Determine the [x, y] coordinate at the center of the cell enclosing the given text.  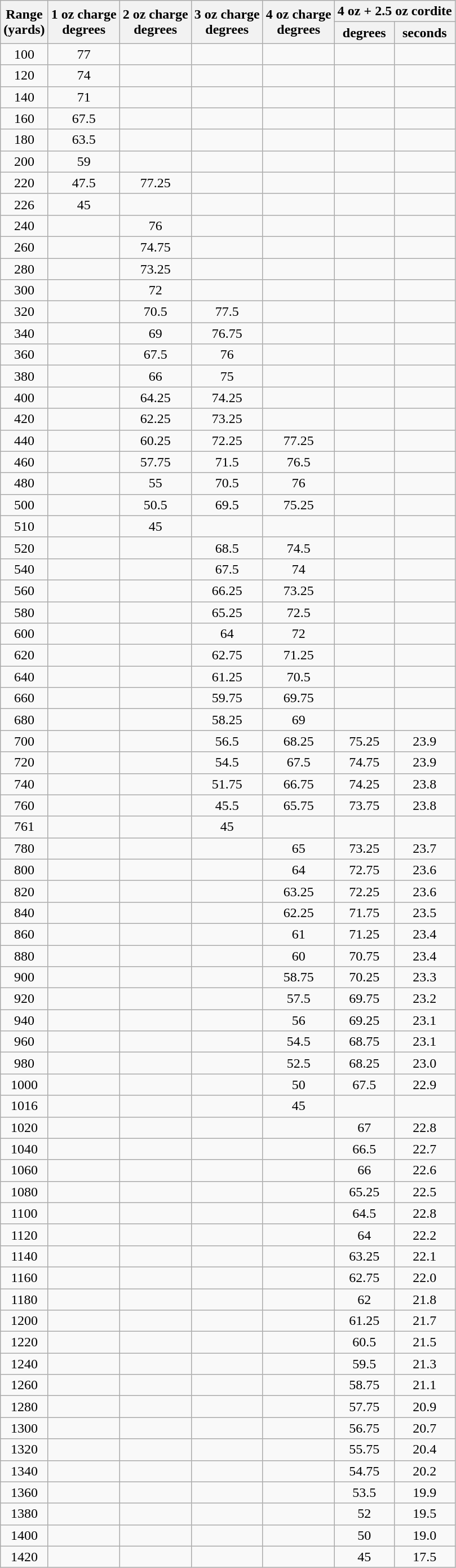
980 [24, 1063]
67 [364, 1127]
58.25 [227, 720]
74.5 [299, 548]
1140 [24, 1256]
20.4 [424, 1450]
120 [24, 76]
660 [24, 698]
22.6 [424, 1170]
460 [24, 462]
1060 [24, 1170]
66.75 [299, 784]
960 [24, 1042]
19.0 [424, 1535]
840 [24, 913]
860 [24, 934]
59 [83, 161]
76.5 [299, 462]
23.3 [424, 977]
510 [24, 526]
900 [24, 977]
880 [24, 956]
22.1 [424, 1256]
71 [83, 97]
70.25 [364, 977]
64.5 [364, 1213]
47.5 [83, 183]
580 [24, 612]
360 [24, 355]
21.8 [424, 1299]
21.3 [424, 1364]
680 [24, 720]
73.75 [364, 805]
65 [299, 848]
280 [24, 269]
22.0 [424, 1278]
2 oz chargedegrees [156, 22]
55.75 [364, 1450]
66.5 [364, 1149]
600 [24, 634]
400 [24, 398]
77 [83, 54]
1320 [24, 1450]
1420 [24, 1557]
68.75 [364, 1042]
740 [24, 784]
77.5 [227, 312]
1120 [24, 1235]
1080 [24, 1192]
59.5 [364, 1364]
640 [24, 677]
420 [24, 419]
4 oz chargedegrees [299, 22]
780 [24, 848]
59.75 [227, 698]
64.25 [156, 398]
200 [24, 161]
72.75 [364, 870]
71.5 [227, 462]
60.5 [364, 1342]
761 [24, 827]
1180 [24, 1299]
53.5 [364, 1492]
1220 [24, 1342]
940 [24, 1020]
500 [24, 505]
51.75 [227, 784]
1000 [24, 1085]
22.7 [424, 1149]
21.5 [424, 1342]
226 [24, 204]
22.9 [424, 1085]
4 oz + 2.5 oz cordite [395, 11]
160 [24, 118]
620 [24, 655]
70.75 [364, 956]
440 [24, 441]
56.75 [364, 1428]
100 [24, 54]
20.9 [424, 1407]
340 [24, 333]
61 [299, 934]
760 [24, 805]
69.25 [364, 1020]
520 [24, 548]
75 [227, 376]
degrees [364, 33]
65.75 [299, 805]
220 [24, 183]
72.5 [299, 612]
68.5 [227, 548]
56.5 [227, 741]
66.25 [227, 591]
21.1 [424, 1385]
240 [24, 226]
45.5 [227, 805]
22.5 [424, 1192]
23.5 [424, 913]
63.5 [83, 140]
52 [364, 1514]
62 [364, 1299]
1016 [24, 1106]
800 [24, 870]
1380 [24, 1514]
320 [24, 312]
23.7 [424, 848]
1280 [24, 1407]
76.75 [227, 333]
1360 [24, 1492]
1 oz chargedegrees [83, 22]
1400 [24, 1535]
1340 [24, 1471]
52.5 [299, 1063]
23.2 [424, 999]
55 [156, 483]
56 [299, 1020]
60 [299, 956]
1300 [24, 1428]
20.2 [424, 1471]
60.25 [156, 441]
540 [24, 569]
57.5 [299, 999]
21.7 [424, 1321]
1020 [24, 1127]
300 [24, 290]
1100 [24, 1213]
700 [24, 741]
180 [24, 140]
19.5 [424, 1514]
480 [24, 483]
Range(yards) [24, 22]
1240 [24, 1364]
260 [24, 247]
140 [24, 97]
820 [24, 891]
seconds [424, 33]
1160 [24, 1278]
920 [24, 999]
22.2 [424, 1235]
560 [24, 591]
1260 [24, 1385]
50.5 [156, 505]
3 oz chargedegrees [227, 22]
19.9 [424, 1492]
1040 [24, 1149]
69.5 [227, 505]
20.7 [424, 1428]
1200 [24, 1321]
54.75 [364, 1471]
17.5 [424, 1557]
71.75 [364, 913]
380 [24, 376]
720 [24, 763]
23.0 [424, 1063]
